Identify which cell holds the provided text, then report its [X, Y] central coordinate. 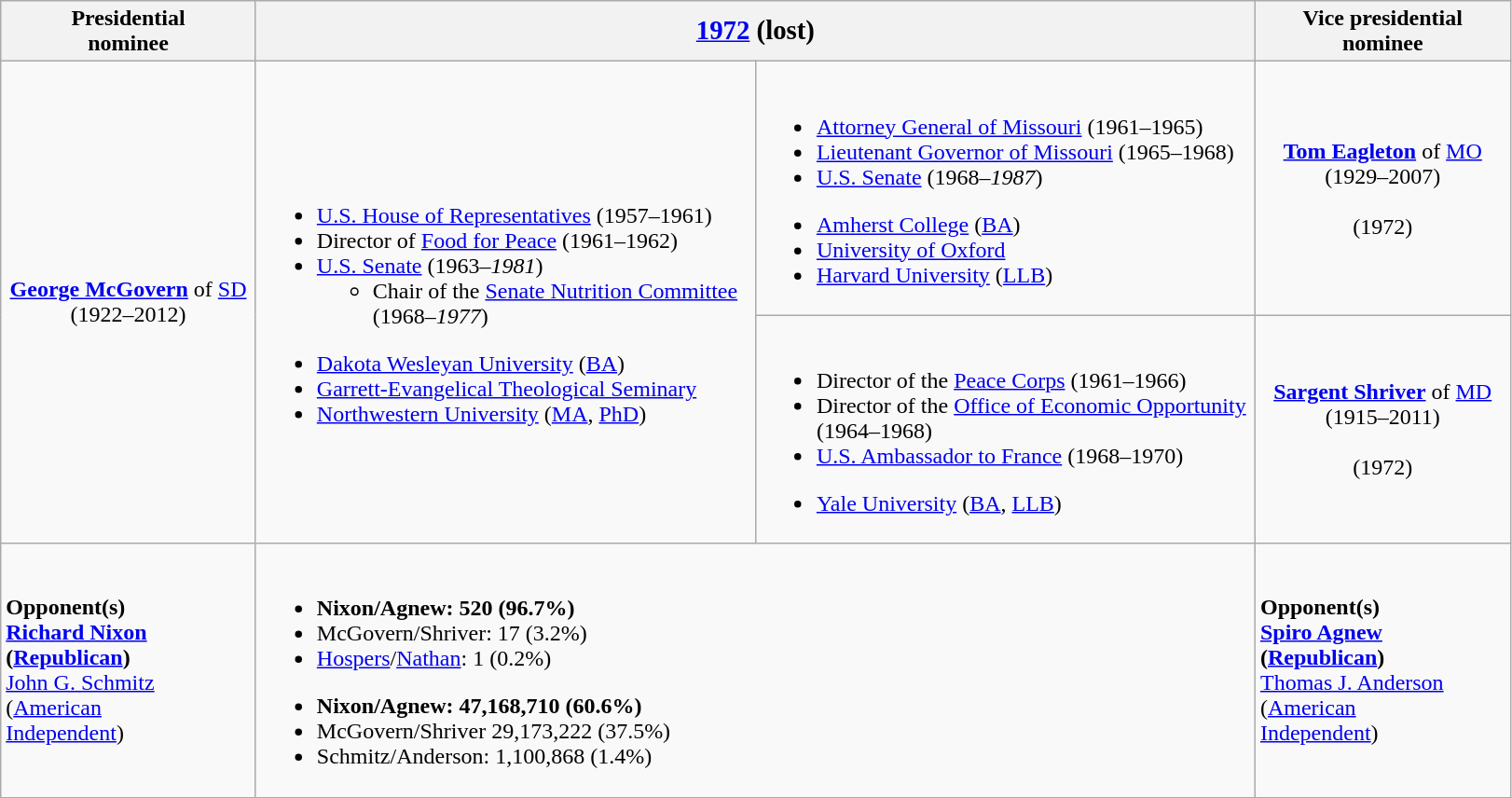
George McGovern of SD(1922–2012) [129, 302]
Presidentialnominee [129, 32]
Opponent(s)Spiro Agnew (Republican)Thomas J. Anderson (AmericanIndependent) [1382, 670]
Vice presidentialnominee [1382, 32]
Sargent Shriver of MD(1915–2011)(1972) [1382, 429]
Opponent(s)Richard Nixon (Republican)John G. Schmitz (AmericanIndependent) [129, 670]
Tom Eagleton of MO(1929–2007)(1972) [1382, 188]
1972 (lost) [755, 32]
